Capture the cell that displays the provided text and extract its (x, y) central coordinate. 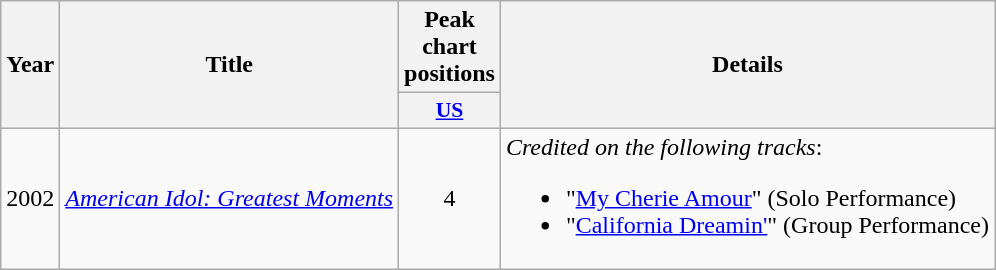
Title (230, 65)
2002 (30, 198)
Details (747, 65)
American Idol: Greatest Moments (230, 198)
Credited on the following tracks:"My Cherie Amour" (Solo Performance)"California Dreamin'" (Group Performance) (747, 198)
Year (30, 65)
4 (450, 198)
US (450, 111)
Peak chart positions (450, 47)
